Determine the (x, y) coordinate at the center of the cell enclosing the given text.  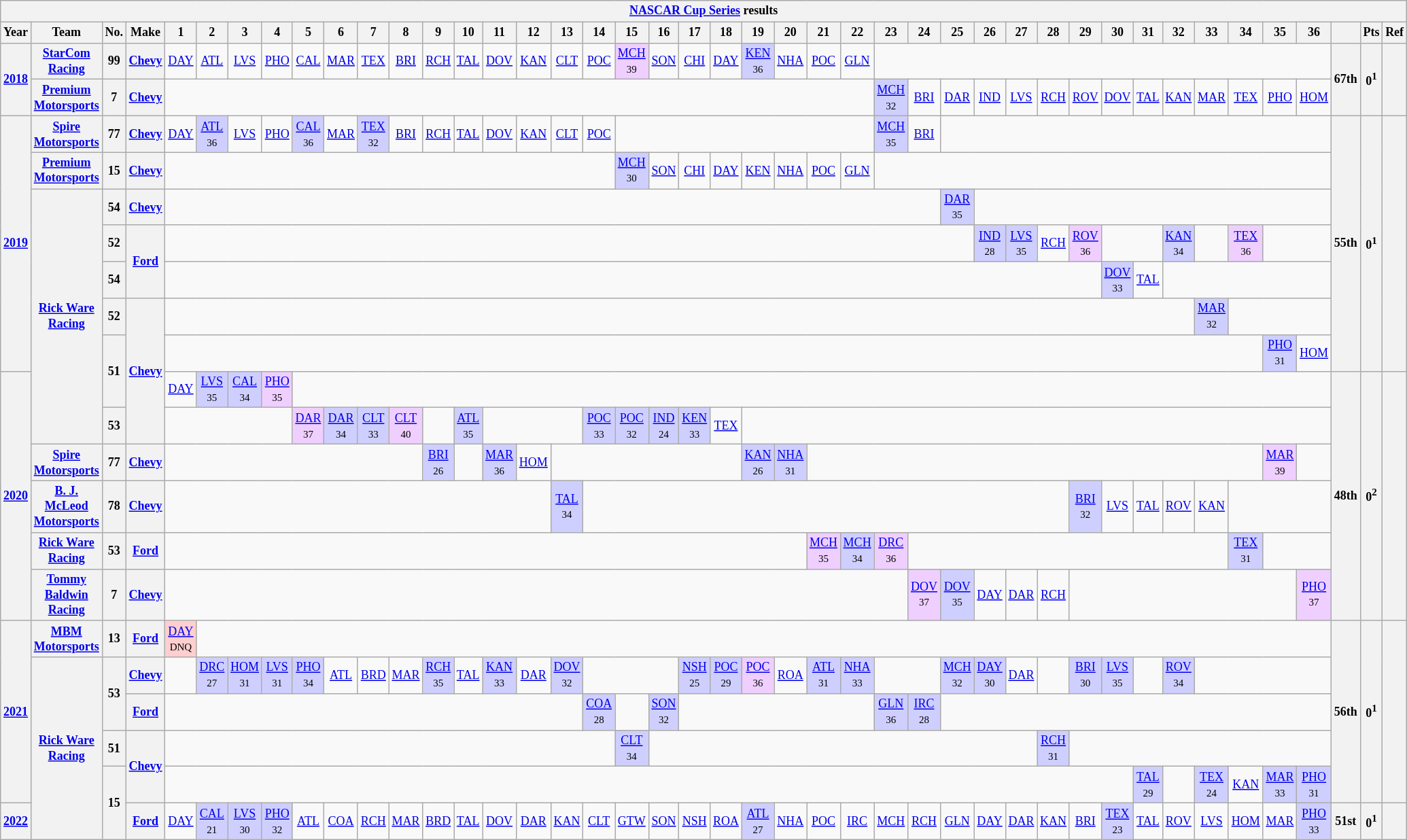
HOM31 (245, 676)
67th (1346, 79)
PHO33 (1315, 822)
DOV37 (924, 595)
IND (990, 98)
RCH35 (438, 676)
14 (600, 33)
27 (1021, 33)
POC32 (631, 426)
2020 (16, 496)
Pts (1372, 33)
6 (341, 33)
MCH (891, 822)
MCH34 (857, 550)
IND28 (990, 243)
DRC27 (212, 676)
CLT33 (373, 426)
LVS31 (277, 676)
17 (695, 33)
GLN36 (891, 712)
CLT34 (631, 748)
36 (1315, 33)
DAR37 (309, 426)
KAN34 (1179, 243)
TEX32 (373, 134)
MAR32 (1212, 317)
22 (857, 33)
CAL36 (309, 134)
55th (1346, 243)
BRI26 (438, 462)
Ref (1395, 33)
ATL31 (824, 676)
Tommy Baldwin Racing (67, 595)
NHA31 (791, 462)
CLT40 (406, 426)
POC29 (726, 676)
CAL (309, 61)
26 (990, 33)
KEN36 (758, 61)
StarCom Racing (67, 61)
NHA33 (857, 676)
CAL21 (212, 822)
PHO32 (277, 822)
78 (114, 506)
23 (891, 33)
25 (957, 33)
32 (1179, 33)
POC33 (600, 426)
CAL34 (245, 389)
ROV36 (1085, 243)
KEN33 (695, 426)
12 (533, 33)
TEX36 (1245, 243)
KAN26 (758, 462)
DAR34 (341, 426)
GTW (631, 822)
DAYDNQ (181, 639)
DRC36 (891, 550)
2022 (16, 822)
BRI32 (1085, 506)
20 (791, 33)
21 (824, 33)
3 (245, 33)
4 (277, 33)
19 (758, 33)
DOV32 (567, 676)
BRI30 (1085, 676)
31 (1148, 33)
NASCAR Cup Series results (704, 11)
TAL34 (567, 506)
30 (1117, 33)
TAL29 (1148, 785)
LVS30 (245, 822)
No. (114, 33)
TEX31 (1245, 550)
8 (406, 33)
TEX24 (1212, 785)
DAR35 (957, 207)
COA28 (600, 712)
2018 (16, 79)
DOV35 (957, 595)
B. J. McLeod Motorsports (67, 506)
9 (438, 33)
ATL36 (212, 134)
DOV33 (1117, 280)
10 (468, 33)
POC36 (758, 676)
KAN33 (500, 676)
33 (1212, 33)
TEX23 (1117, 822)
1 (181, 33)
MAR33 (1280, 785)
MCH39 (631, 61)
Team (67, 33)
NSH (695, 822)
56th (1346, 712)
PHO35 (277, 389)
16 (663, 33)
34 (1245, 33)
IND24 (663, 426)
MAR39 (1280, 462)
11 (500, 33)
IRC (857, 822)
2019 (16, 243)
2 (212, 33)
5 (309, 33)
IRC28 (924, 712)
35 (1280, 33)
KEN (758, 171)
02 (1372, 496)
ATL35 (468, 426)
MBM Motorsports (67, 639)
29 (1085, 33)
ROV34 (1179, 676)
DAY30 (990, 676)
28 (1054, 33)
COA (341, 822)
NSH25 (695, 676)
PHO37 (1315, 595)
24 (924, 33)
48th (1346, 496)
RCH31 (1054, 748)
SON32 (663, 712)
MCH30 (631, 171)
2021 (16, 712)
18 (726, 33)
Year (16, 33)
MAR36 (500, 462)
Make (145, 33)
99 (114, 61)
PHO34 (309, 676)
51st (1346, 822)
ATL27 (758, 822)
